Search for the cell housing the specified text and yield its [x, y] center coordinate. 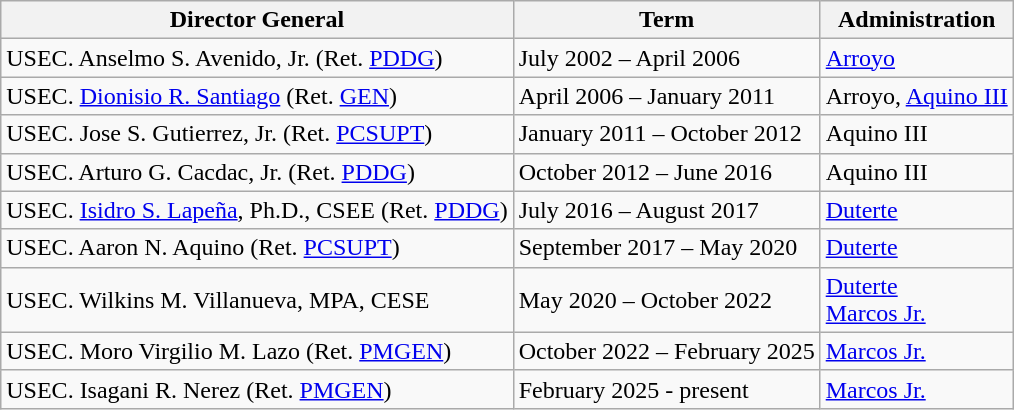
May 2020 – October 2022 [666, 300]
Term [666, 20]
February 2025 - present [666, 389]
April 2006 – January 2011 [666, 96]
October 2022 – February 2025 [666, 351]
Arroyo, Aquino III [916, 96]
September 2017 – May 2020 [666, 248]
USEC. Anselmo S. Avenido, Jr. (Ret. PDDG) [257, 58]
USEC. Jose S. Gutierrez, Jr. (Ret. PCSUPT) [257, 134]
USEC. Isidro S. Lapeña, Ph.D., CSEE (Ret. PDDG) [257, 210]
USEC. Arturo G. Cacdac, Jr. (Ret. PDDG) [257, 172]
DuterteMarcos Jr. [916, 300]
USEC. Wilkins M. Villanueva, MPA, CESE [257, 300]
USEC. Moro Virgilio M. Lazo (Ret. PMGEN) [257, 351]
October 2012 – June 2016 [666, 172]
USEC. Isagani R. Nerez (Ret. PMGEN) [257, 389]
January 2011 – October 2012 [666, 134]
USEC. Dionisio R. Santiago (Ret. GEN) [257, 96]
Arroyo [916, 58]
July 2002 – April 2006 [666, 58]
July 2016 – August 2017 [666, 210]
Administration [916, 20]
USEC. Aaron N. Aquino (Ret. PCSUPT) [257, 248]
Director General [257, 20]
